Extract the (x, y) coordinate from the center of the cell holding the provided text.  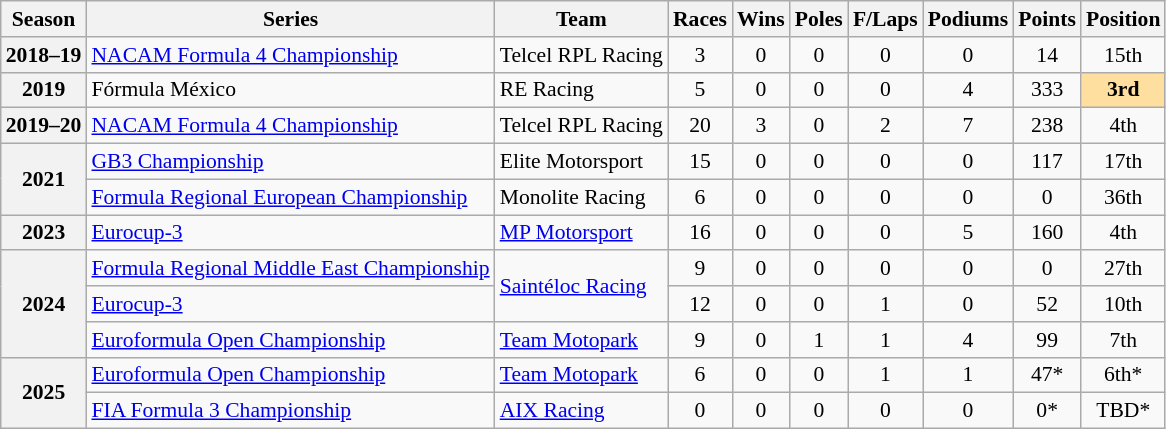
160 (1047, 233)
10th (1123, 304)
52 (1047, 304)
Podiums (968, 19)
Saintéloc Racing (582, 286)
238 (1047, 126)
2 (886, 126)
15 (700, 162)
15th (1123, 55)
2025 (44, 392)
MP Motorsport (582, 233)
Formula Regional Middle East Championship (290, 269)
Formula Regional European Championship (290, 197)
Points (1047, 19)
27th (1123, 269)
Wins (761, 19)
Series (290, 19)
2019 (44, 90)
AIX Racing (582, 411)
Position (1123, 19)
FIA Formula 3 Championship (290, 411)
2024 (44, 304)
2023 (44, 233)
0* (1047, 411)
2021 (44, 180)
117 (1047, 162)
F/Laps (886, 19)
47* (1047, 375)
36th (1123, 197)
2019–20 (44, 126)
Races (700, 19)
7 (968, 126)
GB3 Championship (290, 162)
Monolite Racing (582, 197)
Season (44, 19)
Elite Motorsport (582, 162)
20 (700, 126)
17th (1123, 162)
RE Racing (582, 90)
Team (582, 19)
2018–19 (44, 55)
6th* (1123, 375)
333 (1047, 90)
Fórmula México (290, 90)
TBD* (1123, 411)
14 (1047, 55)
12 (700, 304)
16 (700, 233)
3rd (1123, 90)
7th (1123, 340)
Poles (819, 19)
99 (1047, 340)
